Search for the cell housing the specified text and yield its [x, y] center coordinate. 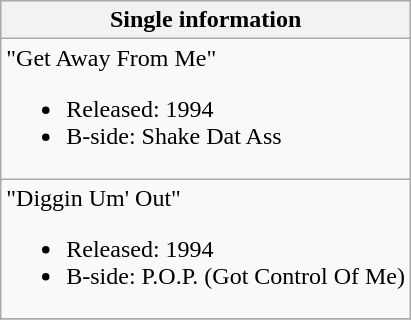
"Diggin Um' Out"Released: 1994B-side: P.O.P. (Got Control Of Me) [206, 249]
"Get Away From Me"Released: 1994B-side: Shake Dat Ass [206, 109]
Single information [206, 20]
